Output the [X, Y] coordinate of the center of the cell containing the given text.  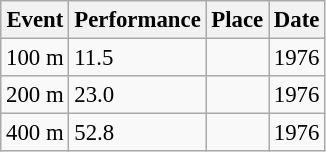
Place [237, 20]
23.0 [138, 95]
Performance [138, 20]
11.5 [138, 58]
Date [296, 20]
400 m [35, 133]
52.8 [138, 133]
200 m [35, 95]
Event [35, 20]
100 m [35, 58]
